Detect which cell encompasses the target text, then output its [X, Y] center coordinate. 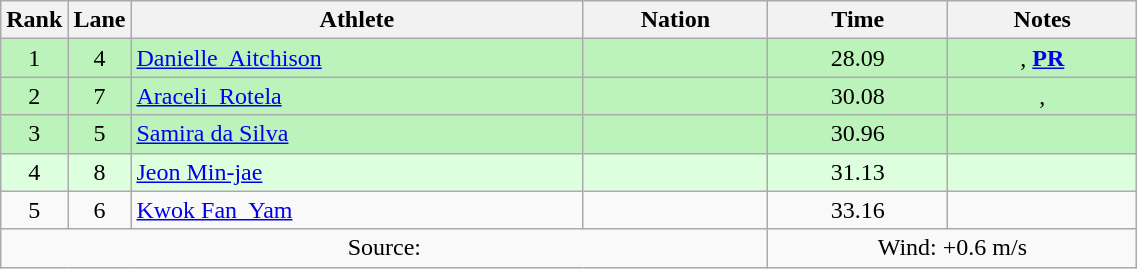
2 [34, 96]
, PR [1042, 58]
1 [34, 58]
Notes [1042, 20]
33.16 [858, 210]
, [1042, 96]
Time [858, 20]
31.13 [858, 172]
Lane [100, 20]
Jeon Min-jae [357, 172]
30.96 [858, 134]
8 [100, 172]
7 [100, 96]
Source: [384, 248]
3 [34, 134]
Nation [676, 20]
Athlete [357, 20]
Kwok Fan Yam [357, 210]
6 [100, 210]
Samira da Silva [357, 134]
Wind: +0.6 m/s [952, 248]
Danielle Aitchison [357, 58]
28.09 [858, 58]
Rank [34, 20]
Araceli Rotela [357, 96]
30.08 [858, 96]
